Search for the cell housing the specified text and yield its [x, y] center coordinate. 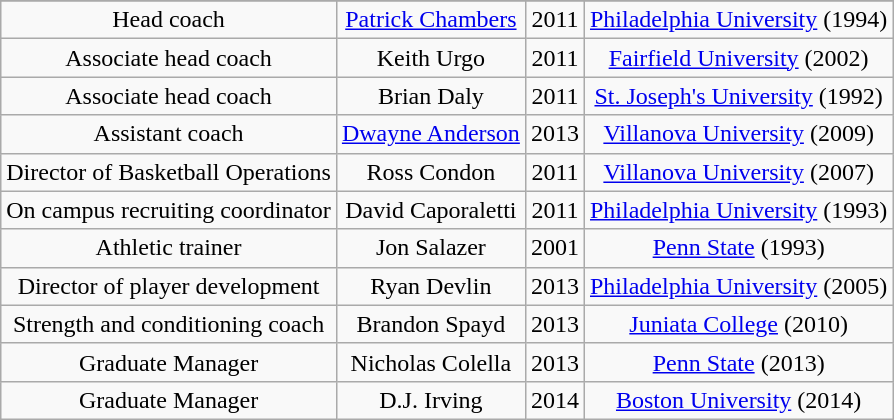
Philadelphia University (1994) [738, 20]
Strength and conditioning coach [169, 324]
David Caporaletti [430, 210]
Patrick Chambers [430, 20]
Juniata College (2010) [738, 324]
Assistant coach [169, 134]
Director of Basketball Operations [169, 172]
Philadelphia University (2005) [738, 286]
Dwayne Anderson [430, 134]
Brian Daly [430, 96]
Head coach [169, 20]
D.J. Irving [430, 400]
Penn State (1993) [738, 248]
Penn State (2013) [738, 362]
Jon Salazer [430, 248]
Keith Urgo [430, 58]
On campus recruiting coordinator [169, 210]
Ross Condon [430, 172]
2014 [554, 400]
Philadelphia University (1993) [738, 210]
2001 [554, 248]
Fairfield University (2002) [738, 58]
St. Joseph's University (1992) [738, 96]
Brandon Spayd [430, 324]
Athletic trainer [169, 248]
Director of player development [169, 286]
Nicholas Colella [430, 362]
Boston University (2014) [738, 400]
Villanova University (2009) [738, 134]
Villanova University (2007) [738, 172]
Ryan Devlin [430, 286]
